Pinpoint the cell where the given text exists, returning its (X, Y) midpoint coordinate. 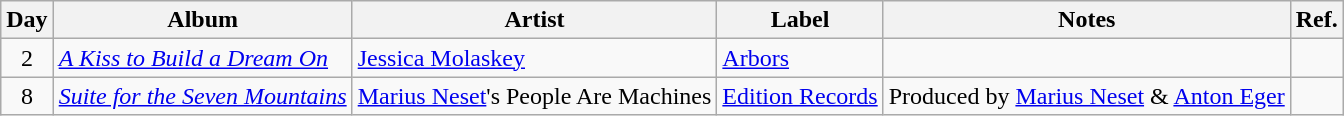
2 (27, 58)
Label (800, 20)
Ref. (1316, 20)
Suite for the Seven Mountains (202, 96)
Produced by Marius Neset & Anton Eger (1086, 96)
Album (202, 20)
Artist (534, 20)
A Kiss to Build a Dream On (202, 58)
Day (27, 20)
8 (27, 96)
Arbors (800, 58)
Notes (1086, 20)
Jessica Molaskey (534, 58)
Marius Neset's People Are Machines (534, 96)
Edition Records (800, 96)
